Search for the cell housing the specified text and yield its (X, Y) center coordinate. 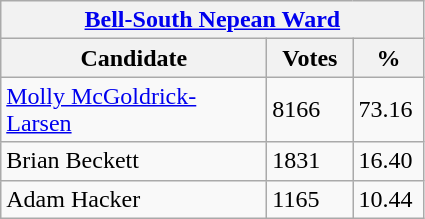
Bell-South Nepean Ward (212, 20)
Brian Beckett (134, 161)
% (388, 58)
1165 (310, 199)
8166 (310, 110)
10.44 (388, 199)
1831 (310, 161)
Candidate (134, 58)
Adam Hacker (134, 199)
73.16 (388, 110)
16.40 (388, 161)
Molly McGoldrick-Larsen (134, 110)
Votes (310, 58)
